From the cell containing the given text, extract its center point as [X, Y] coordinate. 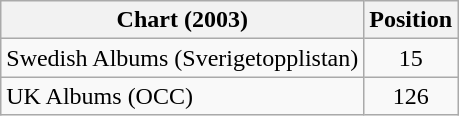
Chart (2003) [182, 20]
126 [411, 96]
UK Albums (OCC) [182, 96]
Position [411, 20]
15 [411, 58]
Swedish Albums (Sverigetopplistan) [182, 58]
